Determine the [x, y] coordinate at the center of the cell enclosing the given text.  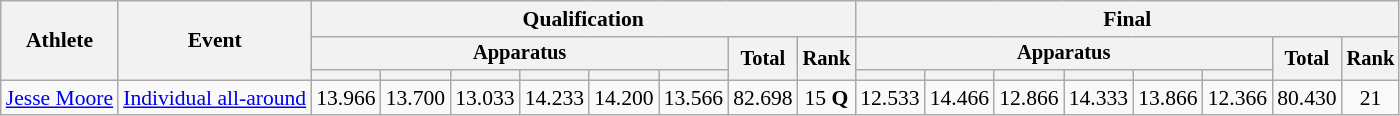
80.430 [1306, 98]
Athlete [60, 40]
Jesse Moore [60, 98]
Final [1127, 19]
21 [1371, 98]
13.700 [416, 98]
13.866 [1168, 98]
Qualification [583, 19]
14.333 [1098, 98]
Event [214, 40]
12.366 [1238, 98]
13.033 [484, 98]
15 Q [827, 98]
14.466 [960, 98]
14.200 [624, 98]
13.966 [346, 98]
82.698 [762, 98]
Individual all-around [214, 98]
12.866 [1028, 98]
12.533 [890, 98]
14.233 [554, 98]
13.566 [694, 98]
